Return the (x, y) coordinate for the center point of the cell that contains the specified text.  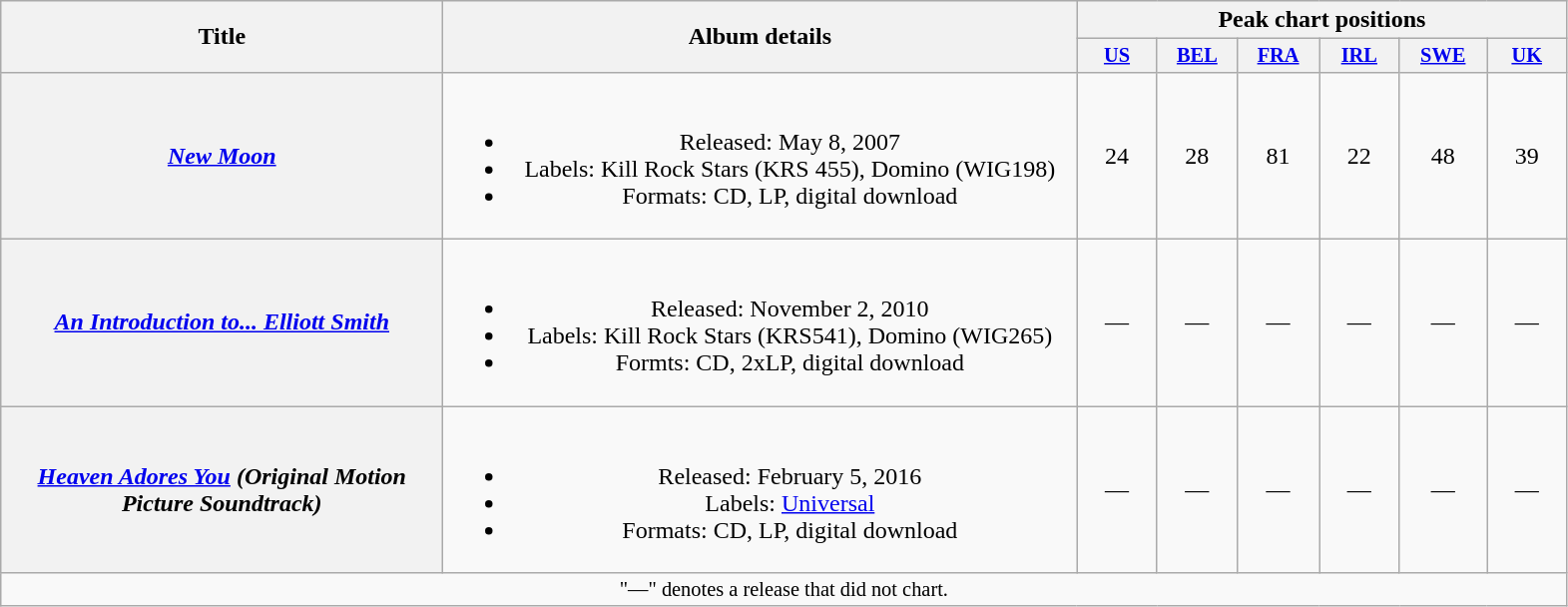
Title (222, 37)
81 (1279, 156)
22 (1359, 156)
IRL (1359, 56)
An Introduction to... Elliott Smith (222, 323)
Heaven Adores You (Original Motion Picture Soundtrack) (222, 489)
New Moon (222, 156)
Released: November 2, 2010Labels: Kill Rock Stars (KRS541), Domino (WIG265)Formts: CD, 2xLP, digital download (761, 323)
SWE (1443, 56)
UK (1527, 56)
24 (1117, 156)
US (1117, 56)
FRA (1279, 56)
Released: February 5, 2016Labels: UniversalFormats: CD, LP, digital download (761, 489)
Peak chart positions (1321, 20)
39 (1527, 156)
"—" denotes a release that did not chart. (784, 590)
Released: May 8, 2007Labels: Kill Rock Stars (KRS 455), Domino (WIG198)Formats: CD, LP, digital download (761, 156)
Album details (761, 37)
BEL (1197, 56)
28 (1197, 156)
48 (1443, 156)
